For the text-containing cell, return its midpoint in (X, Y) coordinate format. 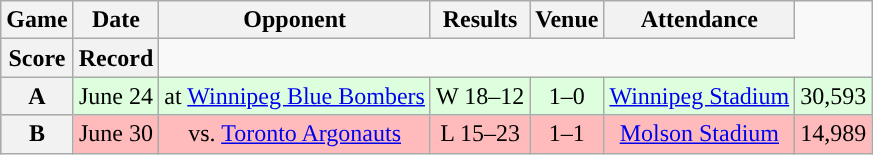
1–1 (567, 134)
Winnipeg Stadium (700, 96)
30,593 (834, 96)
Results (480, 20)
June 24 (116, 96)
Date (116, 20)
June 30 (116, 134)
Venue (567, 20)
B (37, 134)
Molson Stadium (700, 134)
Score (37, 58)
Attendance (700, 20)
W 18–12 (480, 96)
vs. Toronto Argonauts (295, 134)
Opponent (295, 20)
L 15–23 (480, 134)
at Winnipeg Blue Bombers (295, 96)
14,989 (834, 134)
A (37, 96)
Record (116, 58)
1–0 (567, 96)
Game (37, 20)
